For the text-containing cell, return its midpoint in [X, Y] coordinate format. 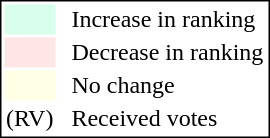
Decrease in ranking [168, 53]
Increase in ranking [168, 19]
Received votes [168, 119]
No change [168, 85]
(RV) [29, 119]
